Output the [X, Y] coordinate of the center of the cell containing the given text.  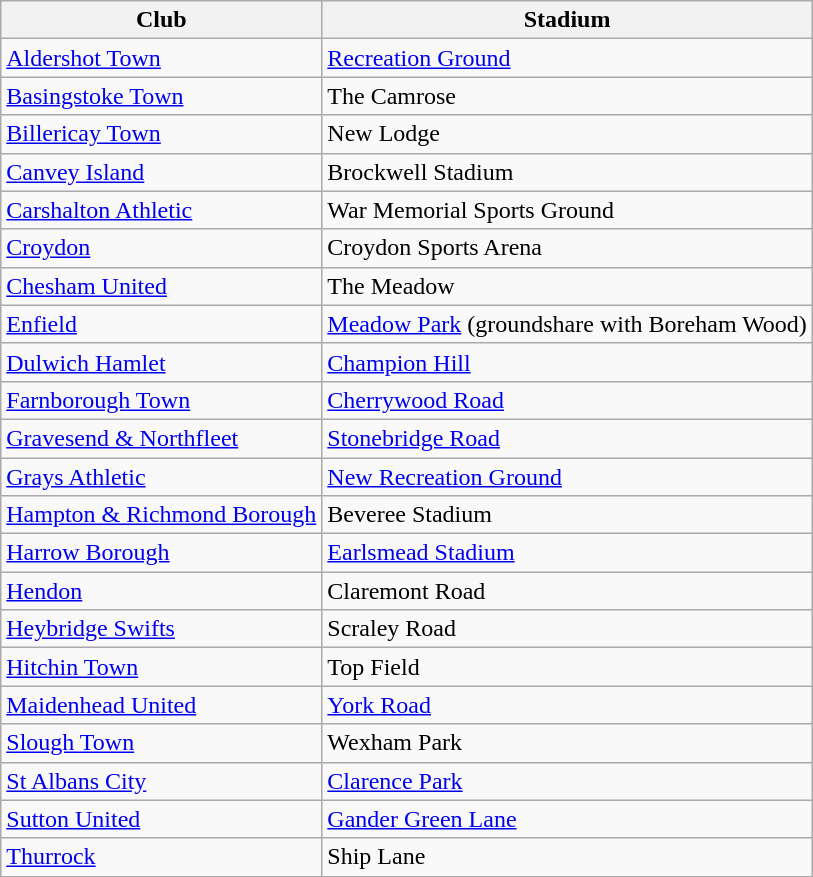
Grays Athletic [162, 477]
Clarence Park [568, 781]
Hitchin Town [162, 667]
Recreation Ground [568, 58]
Gander Green Lane [568, 819]
Gravesend & Northfleet [162, 438]
Sutton United [162, 819]
Hampton & Richmond Borough [162, 515]
St Albans City [162, 781]
Croydon Sports Arena [568, 248]
Maidenhead United [162, 705]
Billericay Town [162, 134]
Champion Hill [568, 362]
New Recreation Ground [568, 477]
Cherrywood Road [568, 400]
Heybridge Swifts [162, 629]
Chesham United [162, 286]
Wexham Park [568, 743]
Canvey Island [162, 172]
New Lodge [568, 134]
The Meadow [568, 286]
Aldershot Town [162, 58]
Dulwich Hamlet [162, 362]
Hendon [162, 591]
Claremont Road [568, 591]
Stadium [568, 20]
Harrow Borough [162, 553]
Earlsmead Stadium [568, 553]
Carshalton Athletic [162, 210]
Enfield [162, 324]
Thurrock [162, 857]
Brockwell Stadium [568, 172]
Scraley Road [568, 629]
War Memorial Sports Ground [568, 210]
Farnborough Town [162, 400]
Croydon [162, 248]
Meadow Park (groundshare with Boreham Wood) [568, 324]
The Camrose [568, 96]
Slough Town [162, 743]
York Road [568, 705]
Beveree Stadium [568, 515]
Top Field [568, 667]
Club [162, 20]
Basingstoke Town [162, 96]
Stonebridge Road [568, 438]
Ship Lane [568, 857]
